Return (x, y) of the center of cell containing provided text 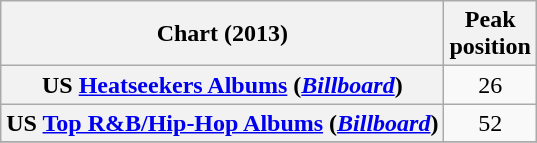
US Top R&B/Hip-Hop Albums (Billboard) (222, 123)
Chart (2013) (222, 34)
52 (490, 123)
26 (490, 85)
Peakposition (490, 34)
US Heatseekers Albums (Billboard) (222, 85)
